Return the (X, Y) coordinate for the center point of the cell that contains the specified text.  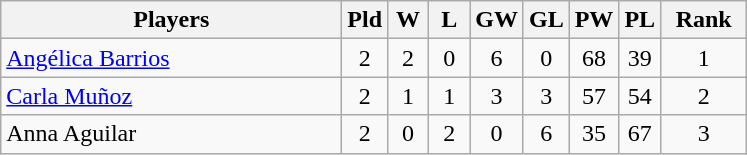
68 (594, 58)
GL (546, 20)
PL (640, 20)
Angélica Barrios (172, 58)
W (408, 20)
39 (640, 58)
Anna Aguilar (172, 134)
54 (640, 96)
Players (172, 20)
Pld (365, 20)
57 (594, 96)
L (450, 20)
PW (594, 20)
Carla Muñoz (172, 96)
Rank (704, 20)
67 (640, 134)
35 (594, 134)
GW (497, 20)
